Pinpoint the cell where the given text exists, returning its [x, y] midpoint coordinate. 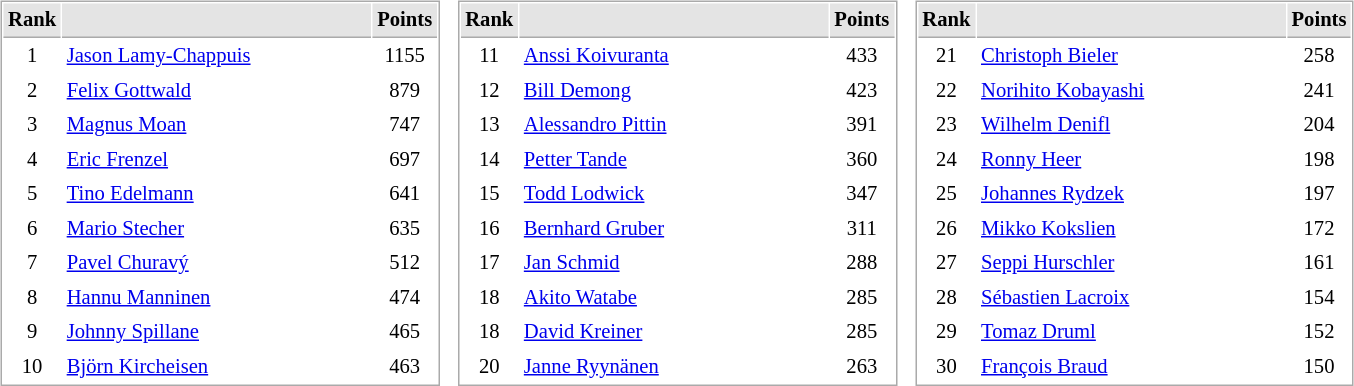
Christoph Bieler [1132, 56]
9 [32, 332]
360 [862, 160]
512 [405, 262]
150 [1319, 366]
747 [405, 124]
Petter Tande [674, 160]
23 [946, 124]
879 [405, 90]
17 [490, 262]
154 [1319, 298]
Hannu Manninen [216, 298]
258 [1319, 56]
21 [946, 56]
27 [946, 262]
Todd Lodwick [674, 194]
François Braud [1132, 366]
Ronny Heer [1132, 160]
Wilhelm Denifl [1132, 124]
Seppi Hurschler [1132, 262]
697 [405, 160]
24 [946, 160]
204 [1319, 124]
288 [862, 262]
Pavel Churavý [216, 262]
25 [946, 194]
Sébastien Lacroix [1132, 298]
Mikko Kokslien [1132, 228]
474 [405, 298]
13 [490, 124]
263 [862, 366]
172 [1319, 228]
161 [1319, 262]
152 [1319, 332]
Magnus Moan [216, 124]
30 [946, 366]
3 [32, 124]
Eric Frenzel [216, 160]
635 [405, 228]
16 [490, 228]
463 [405, 366]
Tino Edelmann [216, 194]
Björn Kircheisen [216, 366]
465 [405, 332]
10 [32, 366]
Norihito Kobayashi [1132, 90]
Tomaz Druml [1132, 332]
Janne Ryynänen [674, 366]
22 [946, 90]
26 [946, 228]
14 [490, 160]
Mario Stecher [216, 228]
Jan Schmid [674, 262]
Jason Lamy-Chappuis [216, 56]
12 [490, 90]
347 [862, 194]
Felix Gottwald [216, 90]
Akito Watabe [674, 298]
Johnny Spillane [216, 332]
Johannes Rydzek [1132, 194]
641 [405, 194]
433 [862, 56]
8 [32, 298]
2 [32, 90]
Bill Demong [674, 90]
Alessandro Pittin [674, 124]
Bernhard Gruber [674, 228]
28 [946, 298]
29 [946, 332]
198 [1319, 160]
20 [490, 366]
1155 [405, 56]
7 [32, 262]
241 [1319, 90]
Anssi Koivuranta [674, 56]
391 [862, 124]
4 [32, 160]
11 [490, 56]
197 [1319, 194]
5 [32, 194]
David Kreiner [674, 332]
15 [490, 194]
6 [32, 228]
423 [862, 90]
311 [862, 228]
1 [32, 56]
